Detect which cell encompasses the target text, then output its (x, y) center coordinate. 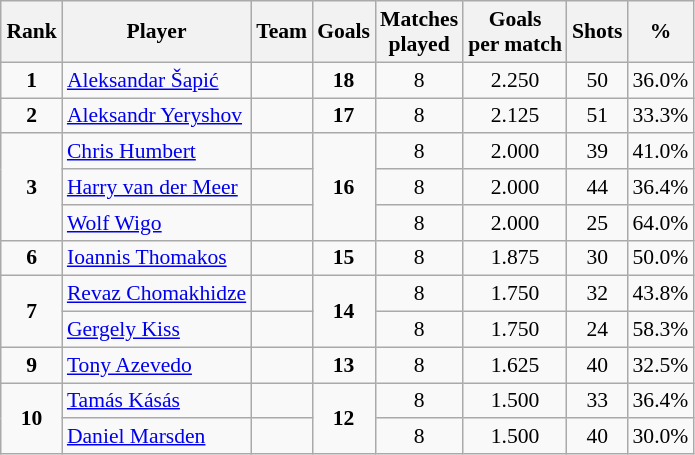
30.0% (660, 437)
64.0% (660, 223)
17 (344, 116)
50 (598, 80)
32 (598, 294)
33 (598, 401)
Aleksandr Yeryshov (156, 116)
24 (598, 330)
25 (598, 223)
1 (32, 80)
Player (156, 32)
6 (32, 258)
50.0% (660, 258)
% (660, 32)
Harry van der Meer (156, 187)
Shots (598, 32)
Goals (344, 32)
41.0% (660, 152)
Revaz Chomakhidze (156, 294)
Goalsper match (515, 32)
Team (282, 32)
33.3% (660, 116)
43.8% (660, 294)
14 (344, 312)
51 (598, 116)
1.875 (515, 258)
7 (32, 312)
Tamás Kásás (156, 401)
Chris Humbert (156, 152)
39 (598, 152)
16 (344, 188)
13 (344, 365)
9 (32, 365)
2.125 (515, 116)
10 (32, 418)
2.250 (515, 80)
Ioannis Thomakos (156, 258)
Tony Azevedo (156, 365)
18 (344, 80)
32.5% (660, 365)
1.625 (515, 365)
Rank (32, 32)
2 (32, 116)
Daniel Marsden (156, 437)
Wolf Wigo (156, 223)
44 (598, 187)
15 (344, 258)
30 (598, 258)
36.0% (660, 80)
Matchesplayed (419, 32)
Gergely Kiss (156, 330)
3 (32, 188)
58.3% (660, 330)
Aleksandar Šapić (156, 80)
12 (344, 418)
